Pinpoint the cell where the given text exists, returning its [x, y] midpoint coordinate. 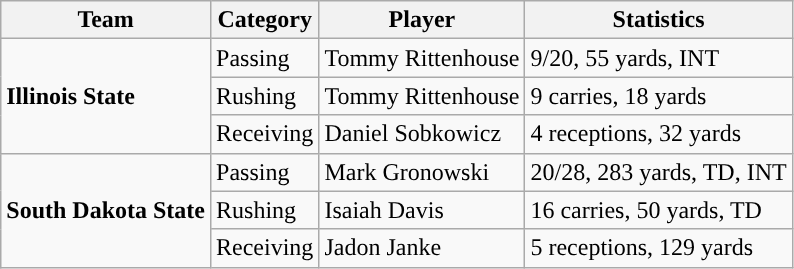
4 receptions, 32 yards [658, 134]
9/20, 55 yards, INT [658, 58]
Daniel Sobkowicz [422, 134]
5 receptions, 129 yards [658, 248]
Category [265, 20]
20/28, 283 yards, TD, INT [658, 172]
Player [422, 20]
Team [106, 20]
9 carries, 18 yards [658, 96]
Mark Gronowski [422, 172]
Isaiah Davis [422, 210]
16 carries, 50 yards, TD [658, 210]
Illinois State [106, 96]
South Dakota State [106, 210]
Statistics [658, 20]
Jadon Janke [422, 248]
